Determine the (X, Y) coordinate at the center of the cell enclosing the given text.  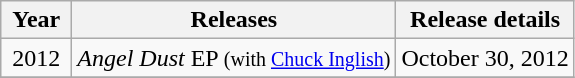
Angel Dust EP (with Chuck Inglish) (234, 58)
October 30, 2012 (485, 58)
Year (36, 20)
Release details (485, 20)
Releases (234, 20)
2012 (36, 58)
